Extract the (X, Y) coordinate from the center of the cell holding the provided text.  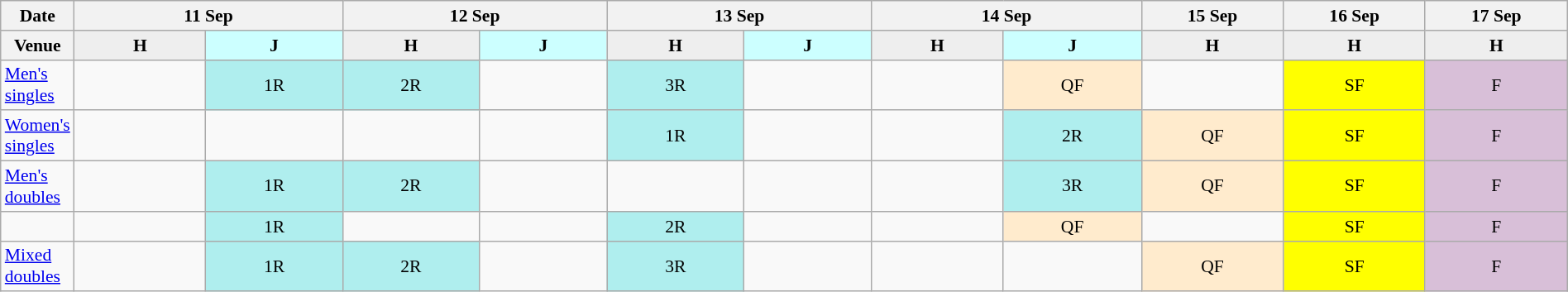
Mixed doubles (38, 266)
Men's doubles (38, 185)
15 Sep (1212, 16)
Date (38, 16)
Men's singles (38, 84)
16 Sep (1355, 16)
17 Sep (1496, 16)
Venue (38, 45)
12 Sep (475, 16)
11 Sep (208, 16)
14 Sep (1006, 16)
13 Sep (739, 16)
Women's singles (38, 136)
